Identify which cell holds the provided text, then report its [X, Y] central coordinate. 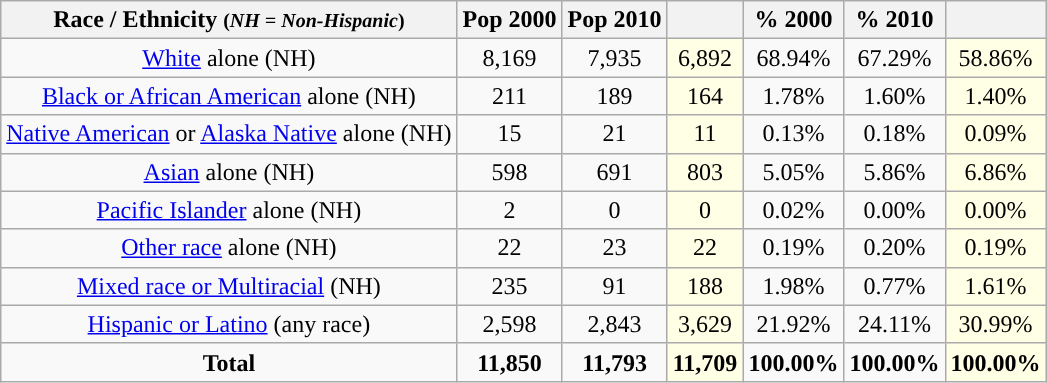
% 2000 [794, 20]
164 [705, 96]
1.98% [794, 286]
11,709 [705, 362]
1.60% [894, 96]
Native American or Alaska Native alone (NH) [229, 134]
6.86% [996, 172]
White alone (NH) [229, 58]
1.40% [996, 96]
189 [614, 96]
1.78% [794, 96]
Black or African American alone (NH) [229, 96]
2,843 [614, 324]
30.99% [996, 324]
235 [510, 286]
24.11% [894, 324]
Pop 2000 [510, 20]
0.02% [794, 210]
Total [229, 362]
0.20% [894, 248]
21.92% [794, 324]
188 [705, 286]
11 [705, 134]
211 [510, 96]
691 [614, 172]
Asian alone (NH) [229, 172]
58.86% [996, 58]
Mixed race or Multiracial (NH) [229, 286]
68.94% [794, 58]
2 [510, 210]
7,935 [614, 58]
Race / Ethnicity (NH = Non-Hispanic) [229, 20]
11,793 [614, 362]
% 2010 [894, 20]
23 [614, 248]
67.29% [894, 58]
0.77% [894, 286]
2,598 [510, 324]
91 [614, 286]
0.18% [894, 134]
15 [510, 134]
0.13% [794, 134]
6,892 [705, 58]
21 [614, 134]
8,169 [510, 58]
Pop 2010 [614, 20]
803 [705, 172]
598 [510, 172]
5.05% [794, 172]
11,850 [510, 362]
Other race alone (NH) [229, 248]
5.86% [894, 172]
Pacific Islander alone (NH) [229, 210]
Hispanic or Latino (any race) [229, 324]
0.09% [996, 134]
1.61% [996, 286]
3,629 [705, 324]
